Capture the cell that displays the provided text and extract its [x, y] central coordinate. 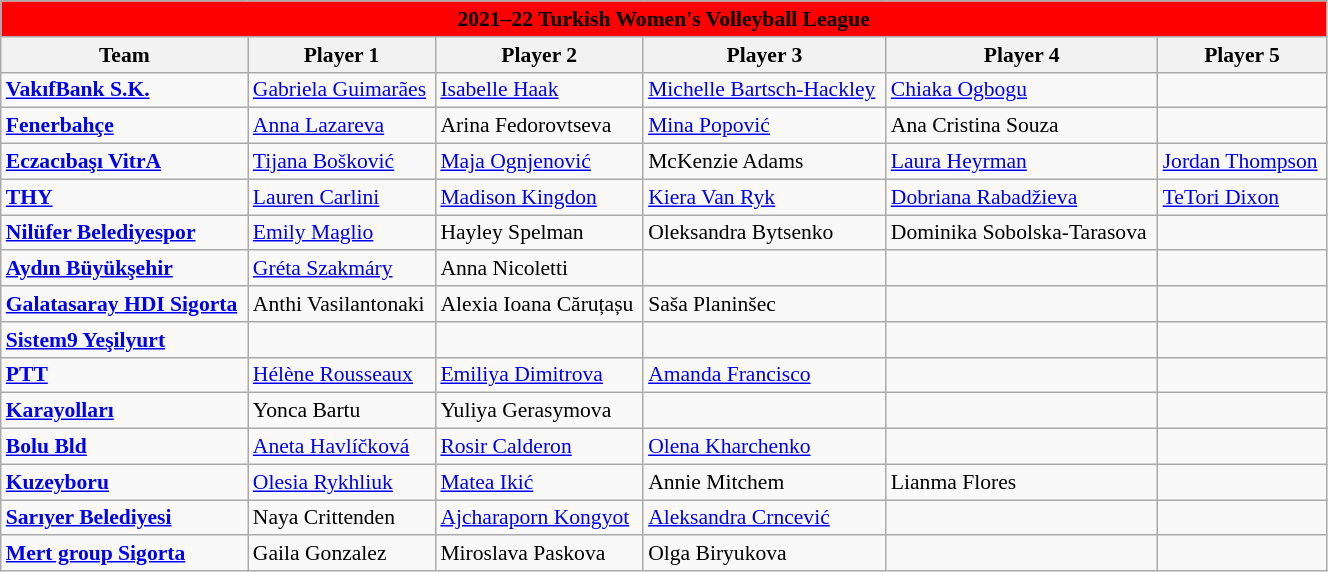
Gréta Szakmáry [342, 269]
Aneta Havlíčková [342, 447]
Eczacıbaşı VitrA [124, 162]
Ana Cristina Souza [1022, 126]
Naya Crittenden [342, 518]
Gaila Gonzalez [342, 554]
Laura Heyrman [1022, 162]
Maja Ognjenović [539, 162]
Player 2 [539, 55]
Anthi Vasilantonaki [342, 304]
Olena Kharchenko [764, 447]
Sarıyer Belediyesi [124, 518]
Team [124, 55]
Aydın Büyükşehir [124, 269]
PTT [124, 375]
Olesia Rykhliuk [342, 482]
Kuzeyboru [124, 482]
Mina Popović [764, 126]
Kiera Van Ryk [764, 197]
Mert group Sigorta [124, 554]
Nilüfer Belediyespor [124, 233]
Isabelle Haak [539, 90]
Player 5 [1242, 55]
Arina Fedorovtseva [539, 126]
Yuliya Gerasymova [539, 411]
Player 3 [764, 55]
Fenerbahçe [124, 126]
Dominika Sobolska-Tarasova [1022, 233]
Lianma Flores [1022, 482]
Emily Maglio [342, 233]
VakıfBank S.K. [124, 90]
Hélène Rousseaux [342, 375]
Bolu Bld [124, 447]
Player 4 [1022, 55]
Annie Mitchem [764, 482]
Amanda Francisco [764, 375]
Dobriana Rabadžieva [1022, 197]
Anna Nicoletti [539, 269]
Chiaka Ogbogu [1022, 90]
Madison Kingdon [539, 197]
Gabriela Guimarães [342, 90]
Galatasaray HDI Sigorta [124, 304]
Lauren Carlini [342, 197]
Anna Lazareva [342, 126]
Karayolları [124, 411]
Michelle Bartsch-Hackley [764, 90]
Oleksandra Bytsenko [764, 233]
Tijana Bošković [342, 162]
Hayley Spelman [539, 233]
Matea Ikić [539, 482]
Ajcharaporn Kongyot [539, 518]
Yonca Bartu [342, 411]
Jordan Thompson [1242, 162]
Player 1 [342, 55]
THY [124, 197]
TeTori Dixon [1242, 197]
Olga Biryukova [764, 554]
Sistem9 Yeşilyurt [124, 340]
2021–22 Turkish Women's Volleyball League [664, 19]
Miroslava Paskova [539, 554]
Rosir Calderon [539, 447]
Saša Planinšec [764, 304]
Emiliya Dimitrova [539, 375]
Alexia Ioana Căruțașu [539, 304]
Aleksandra Crncević [764, 518]
McKenzie Adams [764, 162]
